Determine the (x, y) coordinate at the center of the cell enclosing the given text.  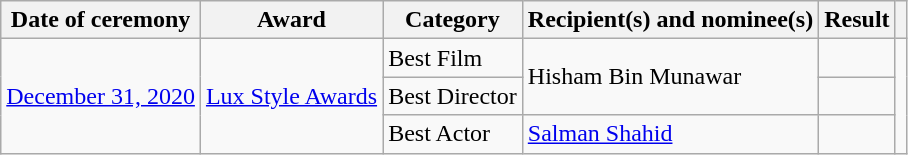
Category (453, 20)
Best Film (453, 58)
Best Actor (453, 134)
Result (857, 20)
December 31, 2020 (101, 96)
Recipient(s) and nominee(s) (670, 20)
Best Director (453, 96)
Lux Style Awards (291, 96)
Award (291, 20)
Salman Shahid (670, 134)
Hisham Bin Munawar (670, 77)
Date of ceremony (101, 20)
